Return [X, Y] of the center of cell containing provided text 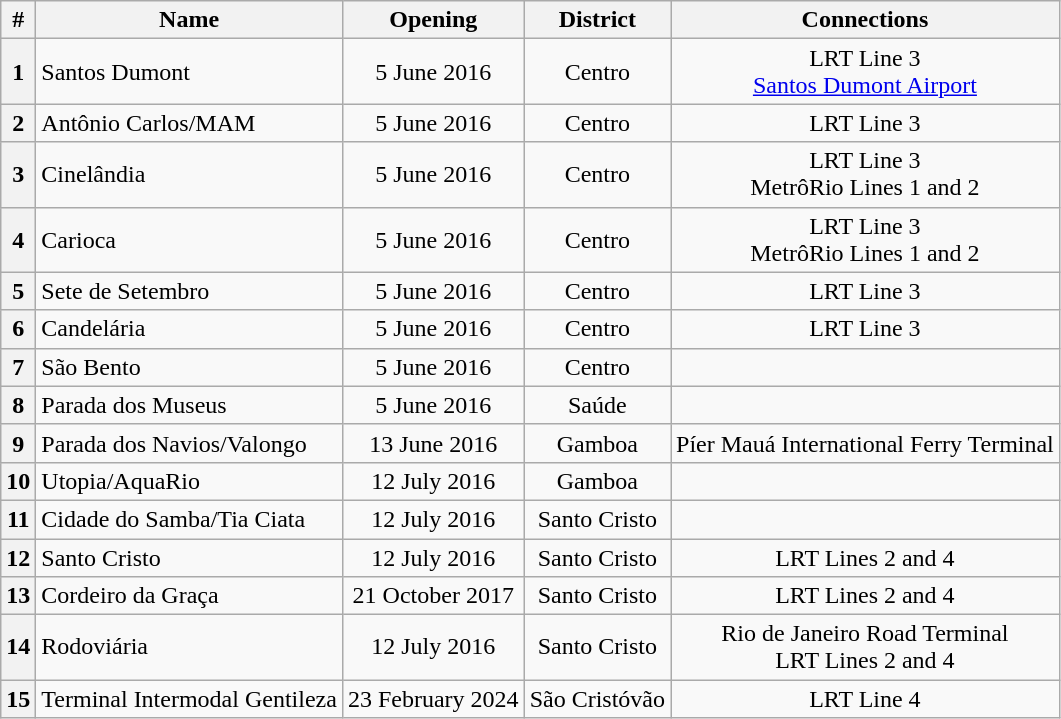
São Bento [190, 367]
Píer Mauá International Ferry Terminal [864, 443]
Sete de Setembro [190, 291]
Cinelândia [190, 174]
Terminal Intermodal Gentileza [190, 699]
9 [18, 443]
4 [18, 240]
3 [18, 174]
Saúde [597, 405]
2 [18, 123]
District [597, 20]
6 [18, 329]
Name [190, 20]
8 [18, 405]
LRT Line 3 Santos Dumont Airport [864, 72]
23 February 2024 [433, 699]
11 [18, 519]
13 [18, 596]
São Cristóvão [597, 699]
Parada dos Museus [190, 405]
10 [18, 481]
13 June 2016 [433, 443]
Parada dos Navios/Valongo [190, 443]
Rodoviária [190, 648]
Carioca [190, 240]
15 [18, 699]
1 [18, 72]
Candelária [190, 329]
# [18, 20]
7 [18, 367]
LRT Line 4 [864, 699]
Rio de Janeiro Road Terminal LRT Lines 2 and 4 [864, 648]
Cordeiro da Graça [190, 596]
Antônio Carlos/MAM [190, 123]
12 [18, 557]
5 [18, 291]
Santos Dumont [190, 72]
Connections [864, 20]
Utopia/AquaRio [190, 481]
21 October 2017 [433, 596]
14 [18, 648]
Cidade do Samba/Tia Ciata [190, 519]
Opening [433, 20]
